Find where the given text appears and provide that cell's center as (X, Y) coordinate. 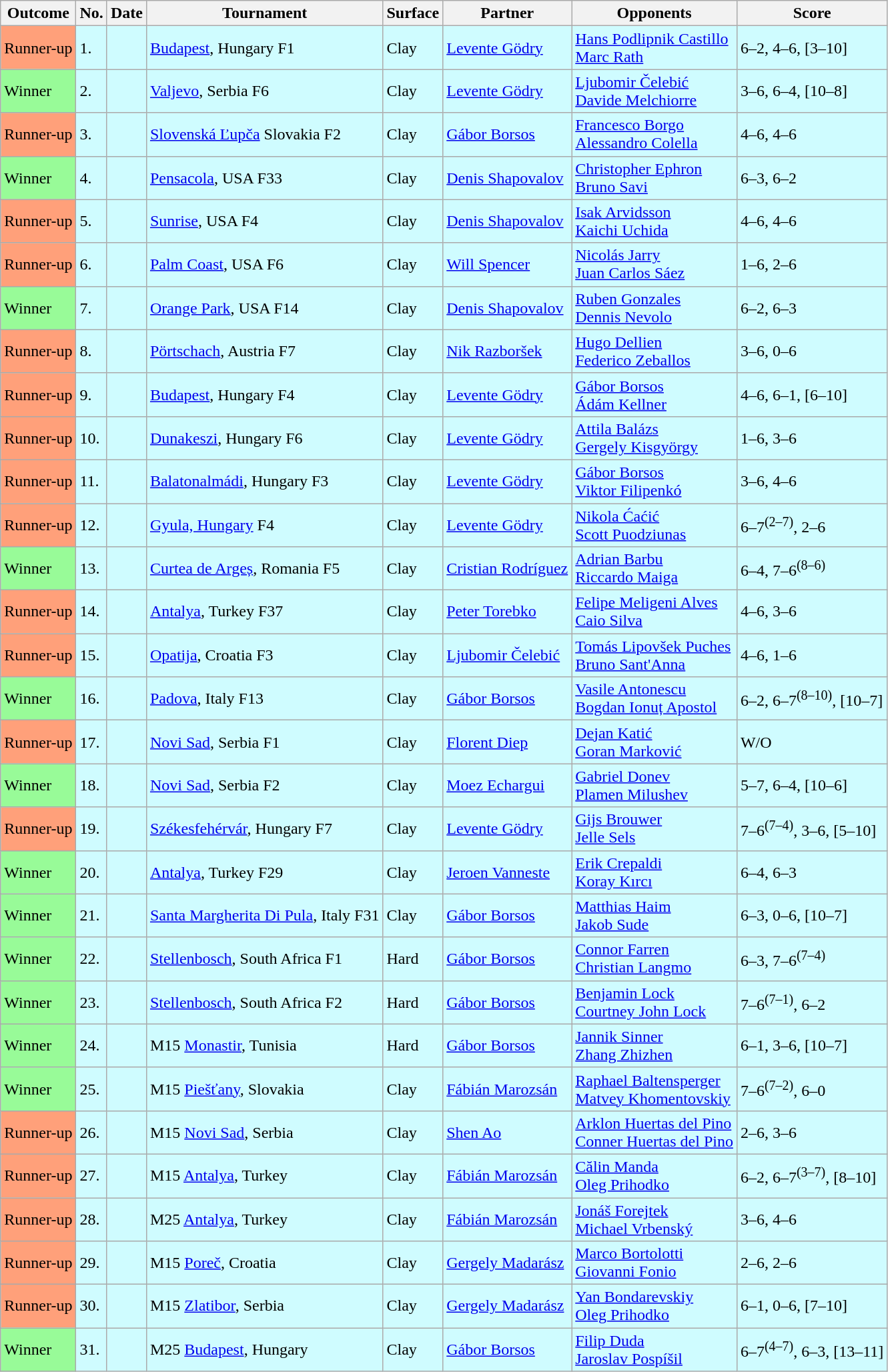
4–6, 3–6 (811, 612)
Erik Crepaldi Koray Kırcı (654, 872)
23. (91, 1002)
M15 Monastir, Tunisia (264, 1046)
Dunakeszi, Hungary F6 (264, 438)
Antalya, Turkey F37 (264, 612)
7–6(7–4), 3–6, [5–10] (811, 828)
Gabriel Donev Plamen Milushev (654, 786)
Marco Bortolotti Giovanni Fonio (654, 1263)
Ruben Gonzales Dennis Nevolo (654, 308)
29. (91, 1263)
4–6, 1–6 (811, 655)
25. (91, 1089)
6–4, 7–6(8–6) (811, 568)
13. (91, 568)
6–3, 7–6(7–4) (811, 959)
24. (91, 1046)
Gyula, Hungary F4 (264, 524)
28. (91, 1219)
Ljubomir Čelebić Davide Melchiorre (654, 91)
Slovenská Ľupča Slovakia F2 (264, 135)
3. (91, 135)
M15 Poreč, Croatia (264, 1263)
4–6, 6–1, [6–10] (811, 395)
15. (91, 655)
Arklon Huertas del Pino Conner Huertas del Pino (654, 1133)
Hans Podlipnik Castillo Marc Rath (654, 48)
27. (91, 1175)
Partner (507, 13)
Matthias Haim Jakob Sude (654, 915)
7. (91, 308)
6–1, 3–6, [10–7] (811, 1046)
17. (91, 742)
Outcome (39, 13)
Benjamin Lock Courtney John Lock (654, 1002)
6–3, 0–6, [10–7] (811, 915)
Date (127, 13)
Will Spencer (507, 264)
Moez Echargui (507, 786)
Nikola Ćaćić Scott Puodziunas (654, 524)
Curtea de Argeș, Romania F5 (264, 568)
Dejan Katić Goran Marković (654, 742)
M15 Zlatibor, Serbia (264, 1306)
Sunrise, USA F4 (264, 221)
2–6, 3–6 (811, 1133)
6–3, 6–2 (811, 177)
Jonáš Forejtek Michael Vrbenský (654, 1219)
14. (91, 612)
Isak Arvidsson Kaichi Uchida (654, 221)
1–6, 3–6 (811, 438)
Tournament (264, 13)
6–2, 4–6, [3–10] (811, 48)
11. (91, 482)
Călin Manda Oleg Prihodko (654, 1175)
Gijs Brouwer Jelle Sels (654, 828)
4. (91, 177)
Christopher Ephron Bruno Savi (654, 177)
Nicolás Jarry Juan Carlos Sáez (654, 264)
Jeroen Vanneste (507, 872)
21. (91, 915)
Hugo Dellien Federico Zeballos (654, 351)
2–6, 2–6 (811, 1263)
10. (91, 438)
Stellenbosch, South Africa F2 (264, 1002)
Vasile Antonescu Bogdan Ionuț Apostol (654, 699)
Budapest, Hungary F1 (264, 48)
18. (91, 786)
Score (811, 13)
6. (91, 264)
12. (91, 524)
W/O (811, 742)
16. (91, 699)
6–2, 6–7(3–7), [8–10] (811, 1175)
Novi Sad, Serbia F1 (264, 742)
9. (91, 395)
Connor Farren Christian Langmo (654, 959)
Yan Bondarevskiy Oleg Prihodko (654, 1306)
M15 Antalya, Turkey (264, 1175)
5–7, 6–4, [10–6] (811, 786)
22. (91, 959)
30. (91, 1306)
Gábor Borsos Viktor Filipenkó (654, 482)
Felipe Meligeni Alves Caio Silva (654, 612)
7–6(7–1), 6–2 (811, 1002)
Cristian Rodríguez (507, 568)
Attila Balázs Gergely Kisgyörgy (654, 438)
2. (91, 91)
Budapest, Hungary F4 (264, 395)
8. (91, 351)
Ljubomir Čelebić (507, 655)
6–7(2–7), 2–6 (811, 524)
M25 Budapest, Hungary (264, 1350)
20. (91, 872)
Jannik Sinner Zhang Zhizhen (654, 1046)
Adrian Barbu Riccardo Maiga (654, 568)
6–2, 6–3 (811, 308)
Palm Coast, USA F6 (264, 264)
6–1, 0–6, [7–10] (811, 1306)
M25 Antalya, Turkey (264, 1219)
6–2, 6–7(8–10), [10–7] (811, 699)
Gábor Borsos Ádám Kellner (654, 395)
Nik Razboršek (507, 351)
Padova, Italy F13 (264, 699)
Székesfehérvár, Hungary F7 (264, 828)
7–6(7–2), 6–0 (811, 1089)
Florent Diep (507, 742)
3–6, 6–4, [10–8] (811, 91)
Novi Sad, Serbia F2 (264, 786)
Pörtschach, Austria F7 (264, 351)
Shen Ao (507, 1133)
No. (91, 13)
6–4, 6–3 (811, 872)
Surface (413, 13)
M15 Piešťany, Slovakia (264, 1089)
Balatonalmádi, Hungary F3 (264, 482)
3–6, 0–6 (811, 351)
Filip Duda Jaroslav Pospíšil (654, 1350)
Pensacola, USA F33 (264, 177)
Tomás Lipovšek Puches Bruno Sant'Anna (654, 655)
Opponents (654, 13)
Opatija, Croatia F3 (264, 655)
M15 Novi Sad, Serbia (264, 1133)
Francesco Borgo Alessandro Colella (654, 135)
1. (91, 48)
26. (91, 1133)
Raphael Baltensperger Matvey Khomentovskiy (654, 1089)
Antalya, Turkey F29 (264, 872)
1–6, 2–6 (811, 264)
Orange Park, USA F14 (264, 308)
5. (91, 221)
19. (91, 828)
6–7(4–7), 6–3, [13–11] (811, 1350)
31. (91, 1350)
Stellenbosch, South Africa F1 (264, 959)
Santa Margherita Di Pula, Italy F31 (264, 915)
Valjevo, Serbia F6 (264, 91)
Peter Torebko (507, 612)
